Return (X, Y) of the center of cell containing provided text 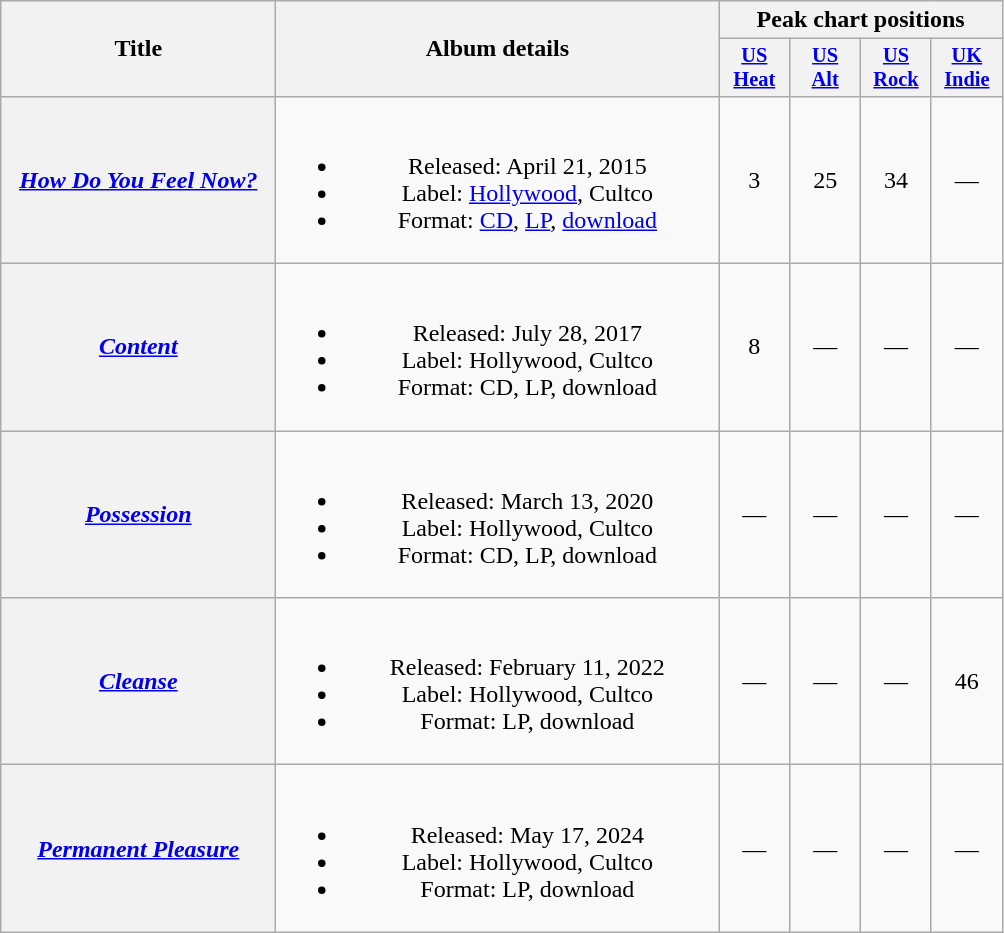
Released: March 13, 2020Label: Hollywood, CultcoFormat: CD, LP, download (498, 514)
8 (754, 348)
Possession (138, 514)
Cleanse (138, 682)
Content (138, 348)
3 (754, 180)
34 (896, 180)
46 (966, 682)
USAlt (826, 68)
Released: May 17, 2024Label: Hollywood, CultcoFormat: LP, download (498, 848)
Released: February 11, 2022Label: Hollywood, CultcoFormat: LP, download (498, 682)
USHeat (754, 68)
25 (826, 180)
Released: July 28, 2017Label: Hollywood, CultcoFormat: CD, LP, download (498, 348)
Album details (498, 49)
How Do You Feel Now? (138, 180)
Title (138, 49)
Peak chart positions (860, 20)
UKIndie (966, 68)
Permanent Pleasure (138, 848)
USRock (896, 68)
Released: April 21, 2015Label: Hollywood, CultcoFormat: CD, LP, download (498, 180)
